Extract the (X, Y) coordinate from the center of the cell holding the provided text.  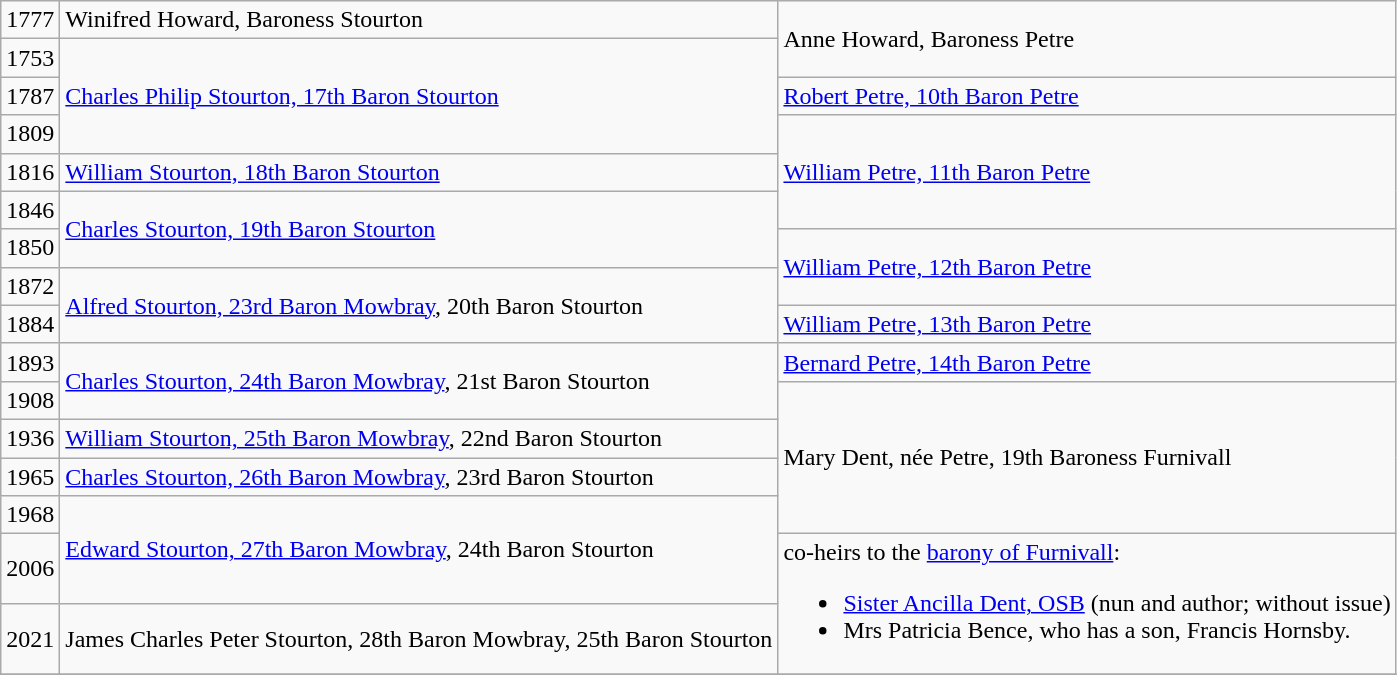
1908 (30, 400)
1753 (30, 58)
William Petre, 11th Baron Petre (1087, 172)
William Petre, 12th Baron Petre (1087, 267)
Robert Petre, 10th Baron Petre (1087, 96)
1850 (30, 248)
1936 (30, 438)
1968 (30, 515)
Charles Stourton, 26th Baron Mowbray, 23rd Baron Stourton (419, 477)
2021 (30, 639)
1872 (30, 286)
1893 (30, 362)
Charles Stourton, 19th Baron Stourton (419, 229)
James Charles Peter Stourton, 28th Baron Mowbray, 25th Baron Stourton (419, 639)
2006 (30, 569)
1965 (30, 477)
William Stourton, 18th Baron Stourton (419, 172)
Charles Philip Stourton, 17th Baron Stourton (419, 96)
1787 (30, 96)
Anne Howard, Baroness Petre (1087, 39)
co-heirs to the barony of Furnivall:Sister Ancilla Dent, OSB (nun and author; without issue)Mrs Patricia Bence, who has a son, Francis Hornsby. (1087, 604)
Bernard Petre, 14th Baron Petre (1087, 362)
1846 (30, 210)
William Petre, 13th Baron Petre (1087, 324)
Alfred Stourton, 23rd Baron Mowbray, 20th Baron Stourton (419, 305)
Mary Dent, née Petre, 19th Baroness Furnivall (1087, 457)
1777 (30, 20)
1816 (30, 172)
Edward Stourton, 27th Baron Mowbray, 24th Baron Stourton (419, 550)
1884 (30, 324)
Winifred Howard, Baroness Stourton (419, 20)
William Stourton, 25th Baron Mowbray, 22nd Baron Stourton (419, 438)
Charles Stourton, 24th Baron Mowbray, 21st Baron Stourton (419, 381)
1809 (30, 134)
